Provide the (x, y) coordinate of the cell's center where the given text is located.  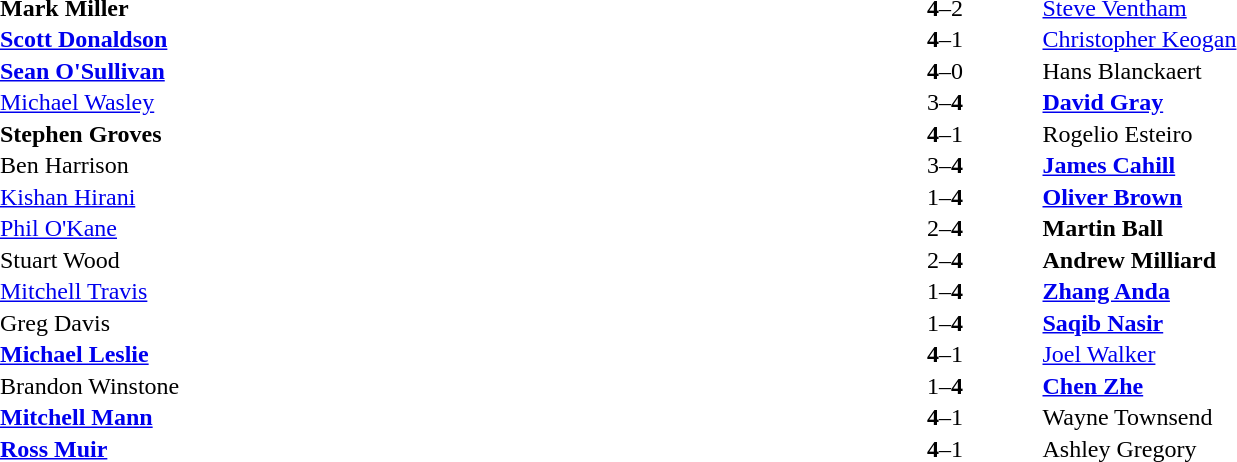
4–0 (944, 71)
